Locate the cell with the specified text and output its (x, y) center coordinate. 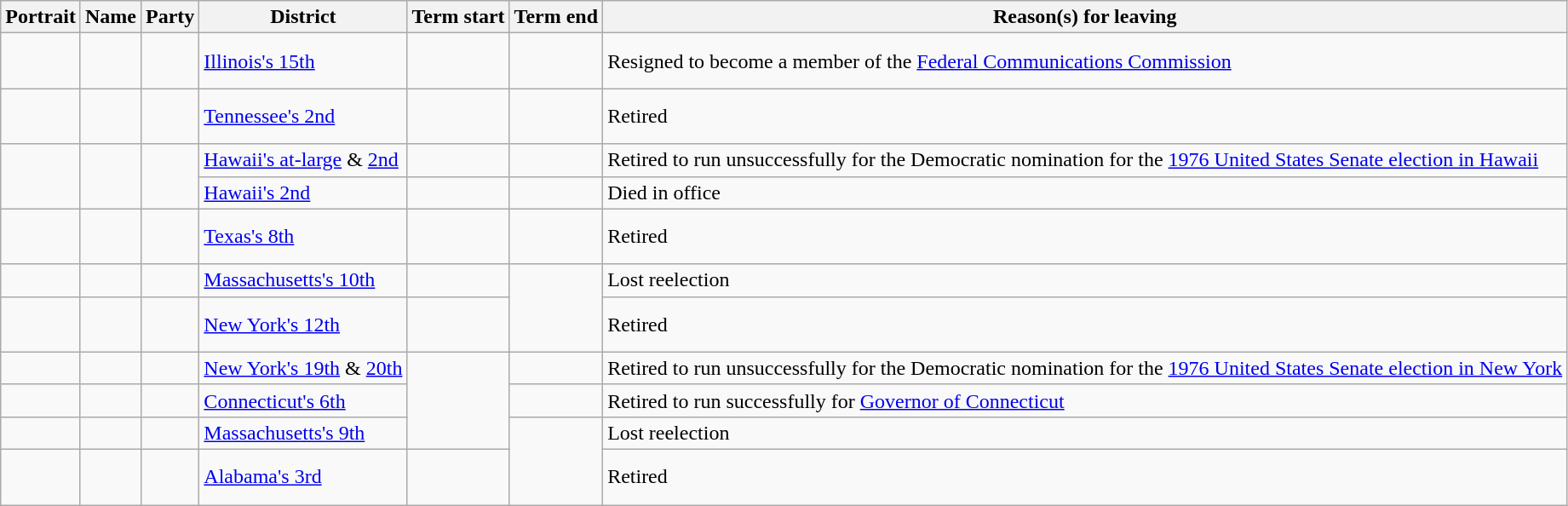
Retired to run unsuccessfully for the Democratic nomination for the 1976 United States Senate election in New York (1085, 368)
Retired to run successfully for Governor of Connecticut (1085, 400)
Died in office (1085, 193)
New York's 19th & 20th (303, 368)
Party (169, 17)
Term start (458, 17)
Massachusetts's 10th (303, 280)
Tennessee's 2nd (303, 116)
Hawaii's 2nd (303, 193)
Reason(s) for leaving (1085, 17)
Connecticut's 6th (303, 400)
Portrait (41, 17)
Name (111, 17)
Resigned to become a member of the Federal Communications Commission (1085, 61)
Massachusetts's 9th (303, 433)
Retired to run unsuccessfully for the Democratic nomination for the 1976 United States Senate election in Hawaii (1085, 160)
Texas's 8th (303, 237)
Alabama's 3rd (303, 477)
District (303, 17)
Illinois's 15th (303, 61)
Term end (556, 17)
New York's 12th (303, 324)
Hawaii's at-large & 2nd (303, 160)
